Identify which cell holds the provided text, then report its (x, y) central coordinate. 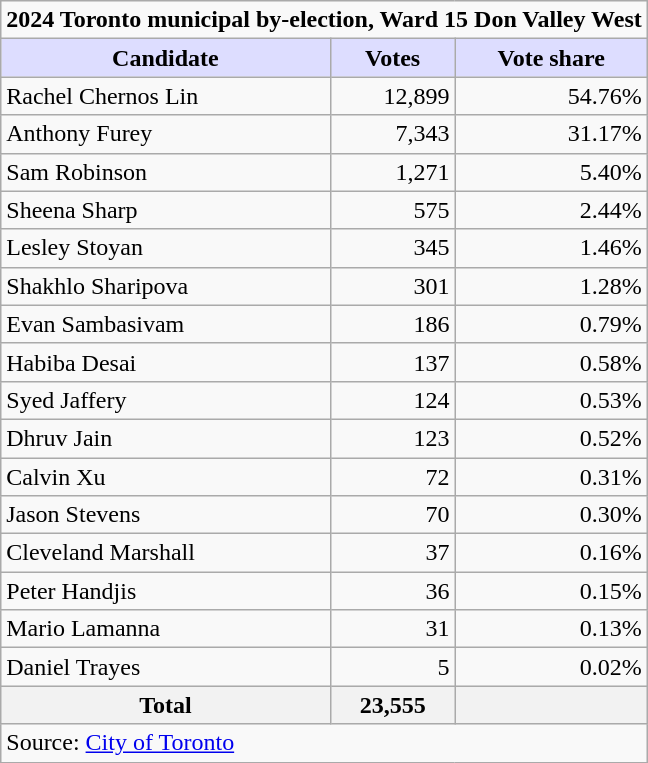
2.44% (551, 210)
Cleveland Marshall (166, 553)
123 (392, 438)
Habiba Desai (166, 362)
Peter Handjis (166, 591)
Mario Lamanna (166, 629)
575 (392, 210)
0.79% (551, 324)
31 (392, 629)
124 (392, 400)
0.52% (551, 438)
Calvin Xu (166, 477)
0.15% (551, 591)
0.13% (551, 629)
Votes (392, 58)
0.31% (551, 477)
Sam Robinson (166, 172)
0.53% (551, 400)
Candidate (166, 58)
Jason Stevens (166, 515)
137 (392, 362)
Lesley Stoyan (166, 248)
Syed Jaffery (166, 400)
0.58% (551, 362)
1,271 (392, 172)
Anthony Furey (166, 134)
23,555 (392, 705)
72 (392, 477)
5.40% (551, 172)
12,899 (392, 96)
70 (392, 515)
Dhruv Jain (166, 438)
0.16% (551, 553)
31.17% (551, 134)
1.28% (551, 286)
Total (166, 705)
Rachel Chernos Lin (166, 96)
2024 Toronto municipal by-election, Ward 15 Don Valley West (324, 20)
0.30% (551, 515)
Evan Sambasivam (166, 324)
Daniel Trayes (166, 667)
0.02% (551, 667)
345 (392, 248)
1.46% (551, 248)
7,343 (392, 134)
54.76% (551, 96)
Source: City of Toronto (324, 743)
301 (392, 286)
186 (392, 324)
5 (392, 667)
Shakhlo Sharipova (166, 286)
Vote share (551, 58)
37 (392, 553)
Sheena Sharp (166, 210)
36 (392, 591)
